From the cell containing the given text, extract its center point as (x, y) coordinate. 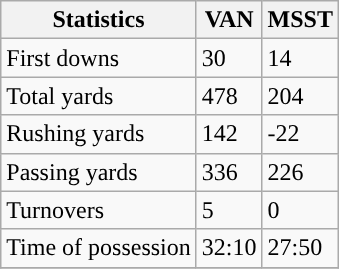
Turnovers (99, 210)
30 (229, 58)
Total yards (99, 96)
0 (300, 210)
-22 (300, 134)
MSST (300, 20)
VAN (229, 20)
Passing yards (99, 172)
First downs (99, 58)
142 (229, 134)
27:50 (300, 248)
204 (300, 96)
Time of possession (99, 248)
5 (229, 210)
226 (300, 172)
32:10 (229, 248)
336 (229, 172)
Statistics (99, 20)
478 (229, 96)
Rushing yards (99, 134)
14 (300, 58)
